Scan for the cell matching the given text and deliver its (X, Y) coordinate at center. 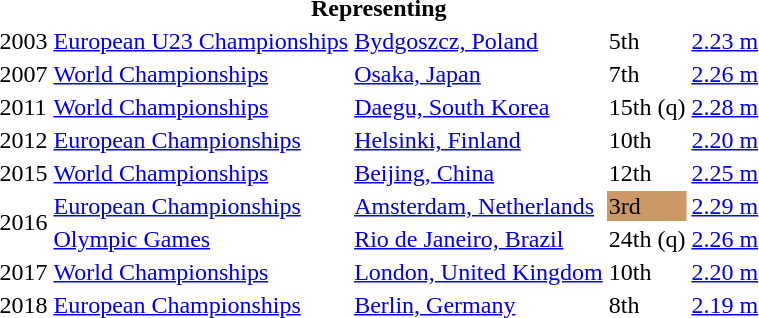
Bydgoszcz, Poland (479, 41)
Amsterdam, Netherlands (479, 206)
Daegu, South Korea (479, 107)
12th (647, 173)
Olympic Games (201, 239)
Helsinki, Finland (479, 140)
Beijing, China (479, 173)
Rio de Janeiro, Brazil (479, 239)
5th (647, 41)
London, United Kingdom (479, 272)
European U23 Championships (201, 41)
3rd (647, 206)
24th (q) (647, 239)
15th (q) (647, 107)
Osaka, Japan (479, 74)
7th (647, 74)
